Return the (x, y) coordinate for the center point of the cell that contains the specified text.  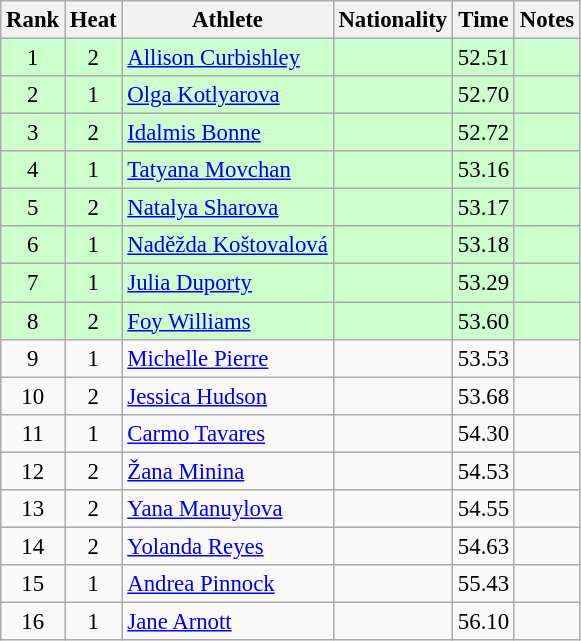
Naděžda Koštovalová (228, 245)
Michelle Pierre (228, 358)
Andrea Pinnock (228, 584)
53.60 (484, 321)
54.53 (484, 471)
Athlete (228, 20)
Carmo Tavares (228, 433)
3 (33, 133)
9 (33, 358)
7 (33, 283)
54.30 (484, 433)
Foy Williams (228, 321)
15 (33, 584)
53.18 (484, 245)
6 (33, 245)
52.70 (484, 95)
53.53 (484, 358)
53.68 (484, 396)
52.51 (484, 58)
12 (33, 471)
53.16 (484, 170)
56.10 (484, 621)
13 (33, 509)
Jane Arnott (228, 621)
Notes (546, 20)
Idalmis Bonne (228, 133)
52.72 (484, 133)
4 (33, 170)
Tatyana Movchan (228, 170)
55.43 (484, 584)
Olga Kotlyarova (228, 95)
53.17 (484, 208)
5 (33, 208)
Julia Duporty (228, 283)
Rank (33, 20)
11 (33, 433)
Žana Minina (228, 471)
Jessica Hudson (228, 396)
Heat (94, 20)
14 (33, 546)
16 (33, 621)
54.63 (484, 546)
10 (33, 396)
Yana Manuylova (228, 509)
Time (484, 20)
54.55 (484, 509)
Nationality (392, 20)
Yolanda Reyes (228, 546)
Allison Curbishley (228, 58)
Natalya Sharova (228, 208)
53.29 (484, 283)
8 (33, 321)
